Detect which cell encompasses the target text, then output its (x, y) center coordinate. 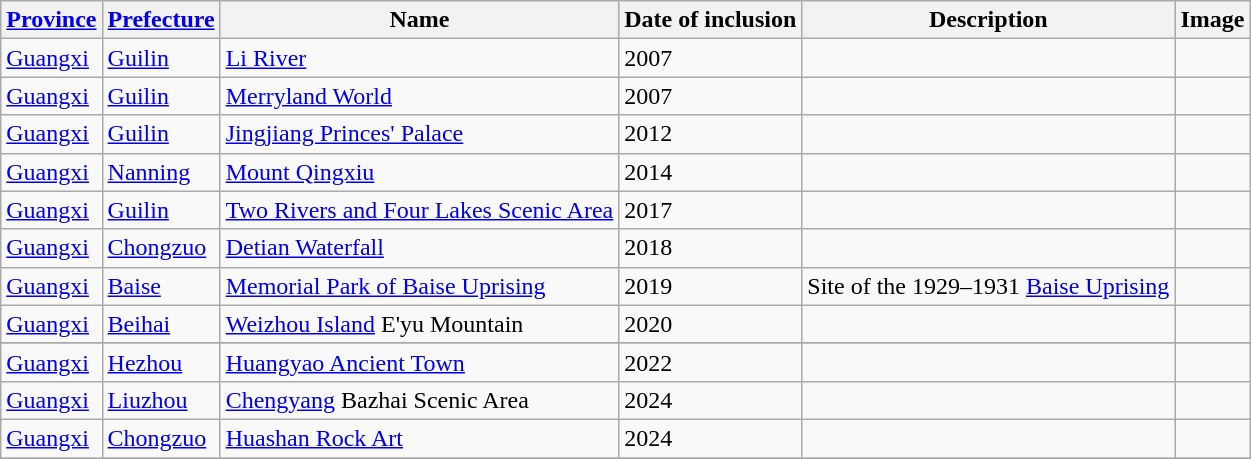
Date of inclusion (710, 20)
Mount Qingxiu (420, 172)
2018 (710, 248)
Baise (161, 286)
Beihai (161, 324)
Jingjiang Princes' Palace (420, 134)
Name (420, 20)
Province (52, 20)
Description (988, 20)
Huangyao Ancient Town (420, 362)
2022 (710, 362)
2019 (710, 286)
Prefecture (161, 20)
2017 (710, 210)
2020 (710, 324)
Detian Waterfall (420, 248)
Merryland World (420, 96)
Memorial Park of Baise Uprising (420, 286)
Nanning (161, 172)
2014 (710, 172)
Weizhou Island E'yu Mountain (420, 324)
Liuzhou (161, 400)
Hezhou (161, 362)
Two Rivers and Four Lakes Scenic Area (420, 210)
Li River (420, 58)
2012 (710, 134)
Huashan Rock Art (420, 438)
Site of the 1929–1931 Baise Uprising (988, 286)
Image (1212, 20)
Chengyang Bazhai Scenic Area (420, 400)
